Capture the cell that displays the provided text and extract its (x, y) central coordinate. 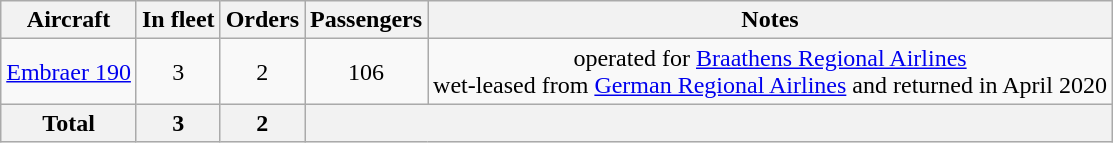
Notes (770, 20)
Passengers (366, 20)
Total (69, 123)
Aircraft (69, 20)
operated for Braathens Regional Airlineswet-leased from German Regional Airlines and returned in April 2020 (770, 72)
Embraer 190 (69, 72)
106 (366, 72)
Orders (262, 20)
In fleet (178, 20)
